Detect which cell encompasses the target text, then output its (X, Y) center coordinate. 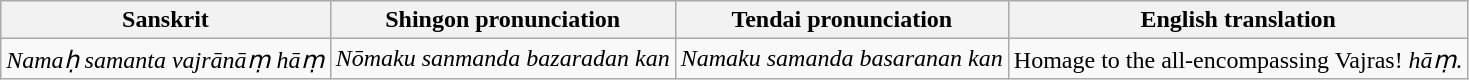
Namaku samanda basaranan kan (842, 59)
Sanskrit (166, 20)
Shingon pronunciation (502, 20)
Tendai pronunciation (842, 20)
Nōmaku sanmanda bazaradan kan (502, 59)
Namaḥ samanta vajrānāṃ hāṃ (166, 59)
Homage to the all-encompassing Vajras! hāṃ. (1238, 59)
English translation (1238, 20)
